Detect which cell encompasses the target text, then output its (x, y) center coordinate. 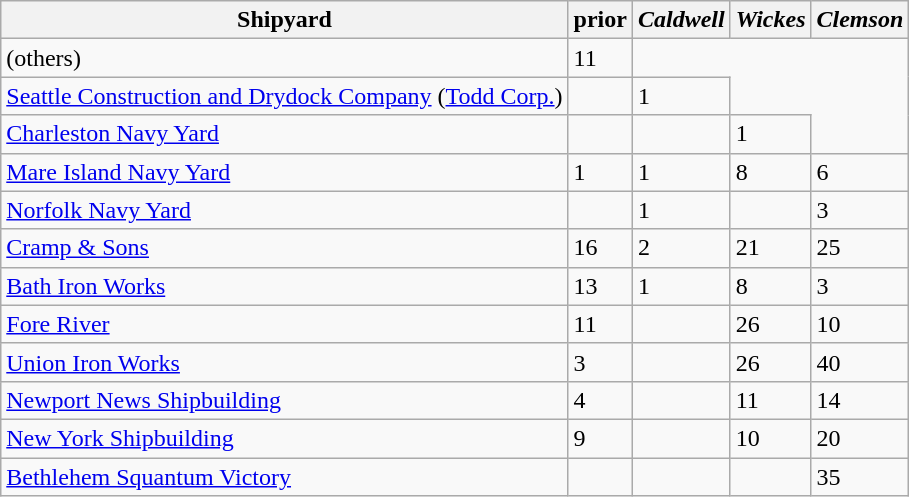
Clemson (860, 20)
Bath Iron Works (284, 286)
14 (860, 400)
13 (600, 286)
6 (860, 172)
Union Iron Works (284, 362)
35 (860, 477)
9 (600, 438)
Fore River (284, 324)
Caldwell (681, 20)
Mare Island Navy Yard (284, 172)
20 (860, 438)
prior (600, 20)
Wickes (770, 20)
40 (860, 362)
25 (860, 248)
2 (681, 248)
(others) (284, 58)
Newport News Shipbuilding (284, 400)
Charleston Navy Yard (284, 134)
16 (600, 248)
Bethlehem Squantum Victory (284, 477)
Norfolk Navy Yard (284, 210)
Seattle Construction and Drydock Company (Todd Corp.) (284, 96)
4 (600, 400)
New York Shipbuilding (284, 438)
Shipyard (284, 20)
21 (770, 248)
Cramp & Sons (284, 248)
